Detect which cell encompasses the target text, then output its (X, Y) center coordinate. 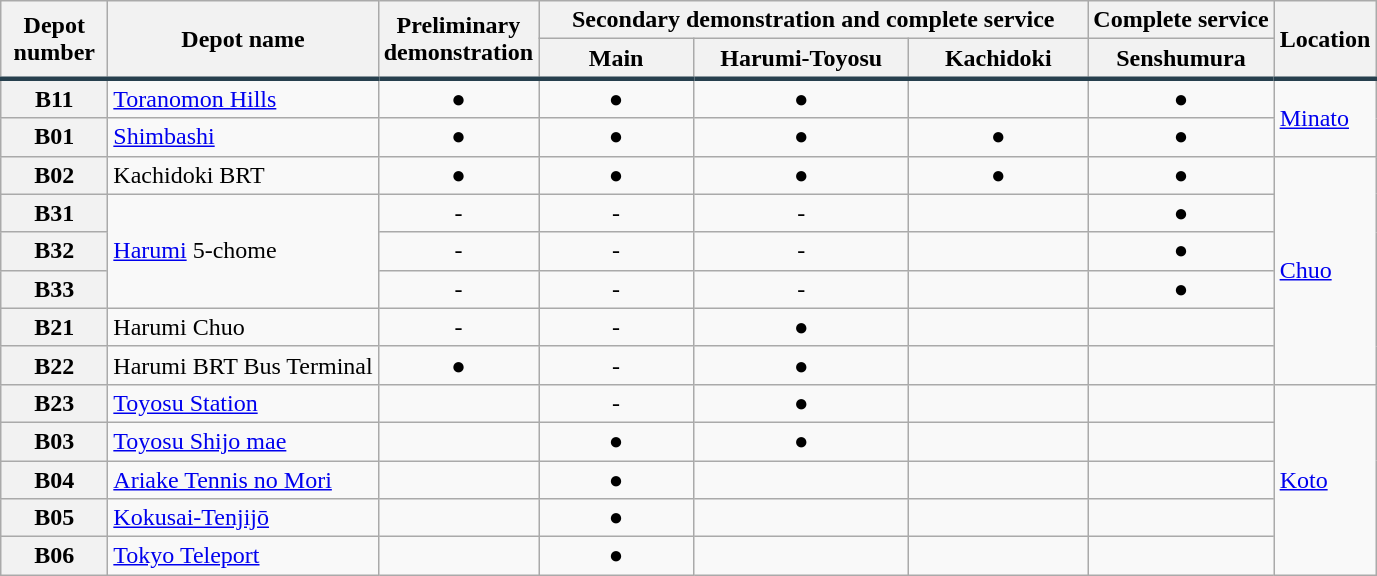
Harumi-Toyosu (802, 59)
Kachidoki BRT (243, 175)
B05 (54, 518)
Kokusai-Tenjijō (243, 518)
Depot name (243, 40)
B32 (54, 251)
Toranomon Hills (243, 98)
B02 (54, 175)
Tokyo Teleport (243, 556)
Secondary demonstration and complete service (814, 20)
B21 (54, 327)
B33 (54, 289)
B01 (54, 137)
Toyosu Shijo mae (243, 441)
Location (1325, 40)
Chuo (1325, 270)
Preliminary demonstration (458, 40)
Shimbashi (243, 137)
B23 (54, 403)
Depotnumber (54, 40)
Harumi BRT Bus Terminal (243, 365)
B03 (54, 441)
Minato (1325, 117)
Complete service (1181, 20)
B22 (54, 365)
Toyosu Station (243, 403)
Kachidoki (998, 59)
Harumi 5-chome (243, 251)
B11 (54, 98)
Senshumura (1181, 59)
B31 (54, 213)
Harumi Chuo (243, 327)
Main (616, 59)
B04 (54, 479)
B06 (54, 556)
Ariake Tennis no Mori (243, 479)
Koto (1325, 479)
